Capture the cell that displays the provided text and extract its [X, Y] central coordinate. 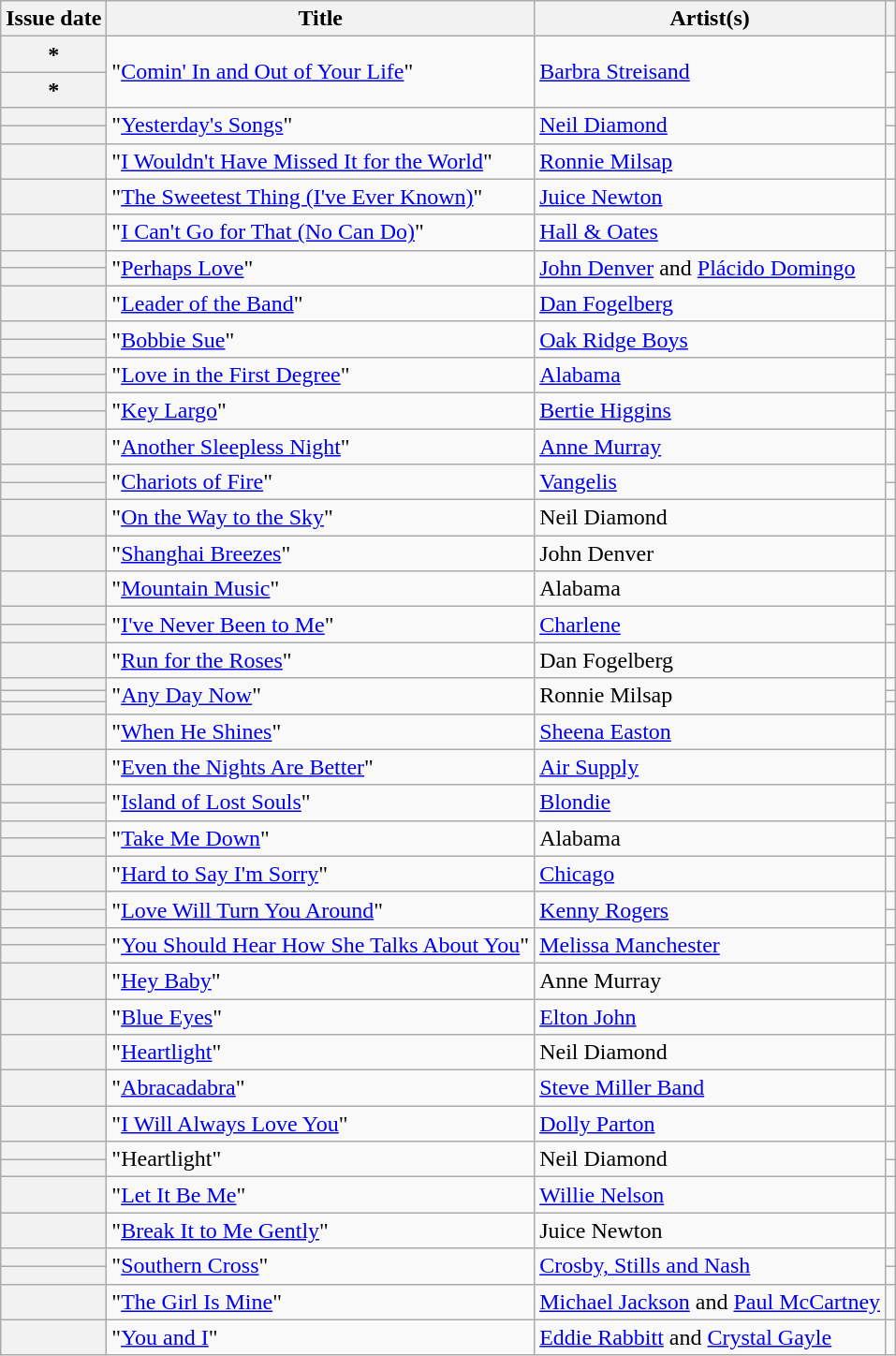
"Love in the First Degree" [320, 375]
Oak Ridge Boys [710, 339]
Eddie Rabbitt and Crystal Gayle [710, 1337]
Charlene [710, 625]
John Denver [710, 553]
"I've Never Been to Me" [320, 625]
"Leader of the Band" [320, 303]
"I Wouldn't Have Missed It for the World" [320, 161]
Melissa Manchester [710, 945]
Issue date [54, 19]
"You and I" [320, 1337]
Title [320, 19]
Artist(s) [710, 19]
Barbra Streisand [710, 72]
"Break It to Me Gently" [320, 1231]
"I Will Always Love You" [320, 1124]
"Yesterday's Songs" [320, 125]
"Island of Lost Souls" [320, 803]
"On the Way to the Sky" [320, 518]
"When He Shines" [320, 731]
"Shanghai Breezes" [320, 553]
"Blue Eyes" [320, 1016]
Steve Miller Band [710, 1088]
Elton John [710, 1016]
Dolly Parton [710, 1124]
"Bobbie Sue" [320, 339]
"Southern Cross" [320, 1266]
"Mountain Music" [320, 589]
"You Should Hear How She Talks About You" [320, 945]
"The Sweetest Thing (I've Ever Known)" [320, 197]
"Any Day Now" [320, 696]
"Let It Be Me" [320, 1195]
"Abracadabra" [320, 1088]
"Perhaps Love" [320, 268]
"Hard to Say I'm Sorry" [320, 874]
Vangelis [710, 482]
Air Supply [710, 767]
"Run for the Roses" [320, 660]
"Love Will Turn You Around" [320, 909]
Blondie [710, 803]
Willie Nelson [710, 1195]
Crosby, Stills and Nash [710, 1266]
"Chariots of Fire" [320, 482]
Hall & Oates [710, 232]
Sheena Easton [710, 731]
"Key Largo" [320, 410]
"Comin' In and Out of Your Life" [320, 72]
"Even the Nights Are Better" [320, 767]
"The Girl Is Mine" [320, 1302]
"I Can't Go for That (No Can Do)" [320, 232]
"Hey Baby" [320, 980]
Bertie Higgins [710, 410]
"Another Sleepless Night" [320, 447]
Chicago [710, 874]
John Denver and Plácido Domingo [710, 268]
Kenny Rogers [710, 909]
Michael Jackson and Paul McCartney [710, 1302]
"Take Me Down" [320, 838]
